Pinpoint the cell where the given text exists, returning its (X, Y) midpoint coordinate. 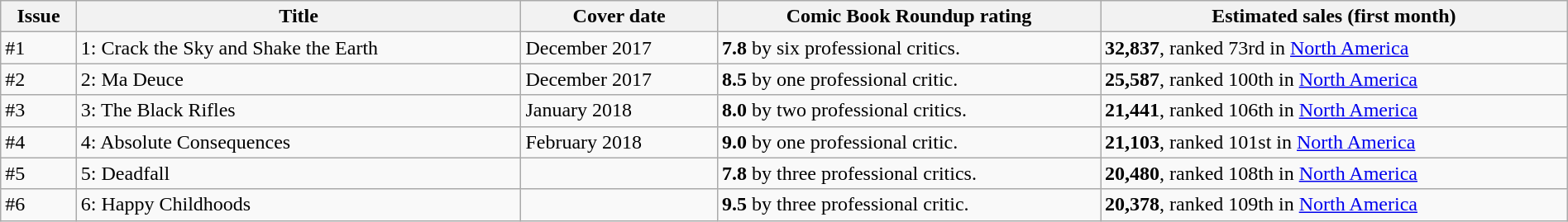
7.8 by three professional critics. (908, 173)
7.8 by six professional critics. (908, 48)
2: Ma Deuce (299, 79)
4: Absolute Consequences (299, 142)
Title (299, 17)
Estimated sales (first month) (1335, 17)
Comic Book Roundup rating (908, 17)
9.0 by one professional critic. (908, 142)
#4 (39, 142)
#1 (39, 48)
Cover date (619, 17)
6: Happy Childhoods (299, 205)
#6 (39, 205)
#5 (39, 173)
February 2018 (619, 142)
25,587, ranked 100th in North America (1335, 79)
21,103, ranked 101st in North America (1335, 142)
#2 (39, 79)
1: Crack the Sky and Shake the Earth (299, 48)
January 2018 (619, 111)
8.0 by two professional critics. (908, 111)
32,837, ranked 73rd in North America (1335, 48)
3: The Black Rifles (299, 111)
20,378, ranked 109th in North America (1335, 205)
8.5 by one professional critic. (908, 79)
Issue (39, 17)
5: Deadfall (299, 173)
21,441, ranked 106th in North America (1335, 111)
#3 (39, 111)
20,480, ranked 108th in North America (1335, 173)
9.5 by three professional critic. (908, 205)
